Return the [x, y] coordinate for the center point of the cell that contains the specified text.  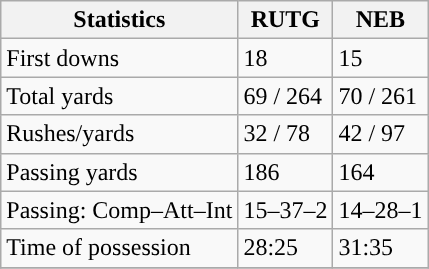
Total yards [120, 96]
31:35 [380, 248]
164 [380, 172]
Passing: Comp–Att–Int [120, 210]
First downs [120, 58]
NEB [380, 20]
Passing yards [120, 172]
18 [286, 58]
Rushes/yards [120, 134]
186 [286, 172]
14–28–1 [380, 210]
32 / 78 [286, 134]
15–37–2 [286, 210]
69 / 264 [286, 96]
RUTG [286, 20]
Statistics [120, 20]
70 / 261 [380, 96]
42 / 97 [380, 134]
15 [380, 58]
28:25 [286, 248]
Time of possession [120, 248]
